Locate the cell with the specified text and output its (X, Y) center coordinate. 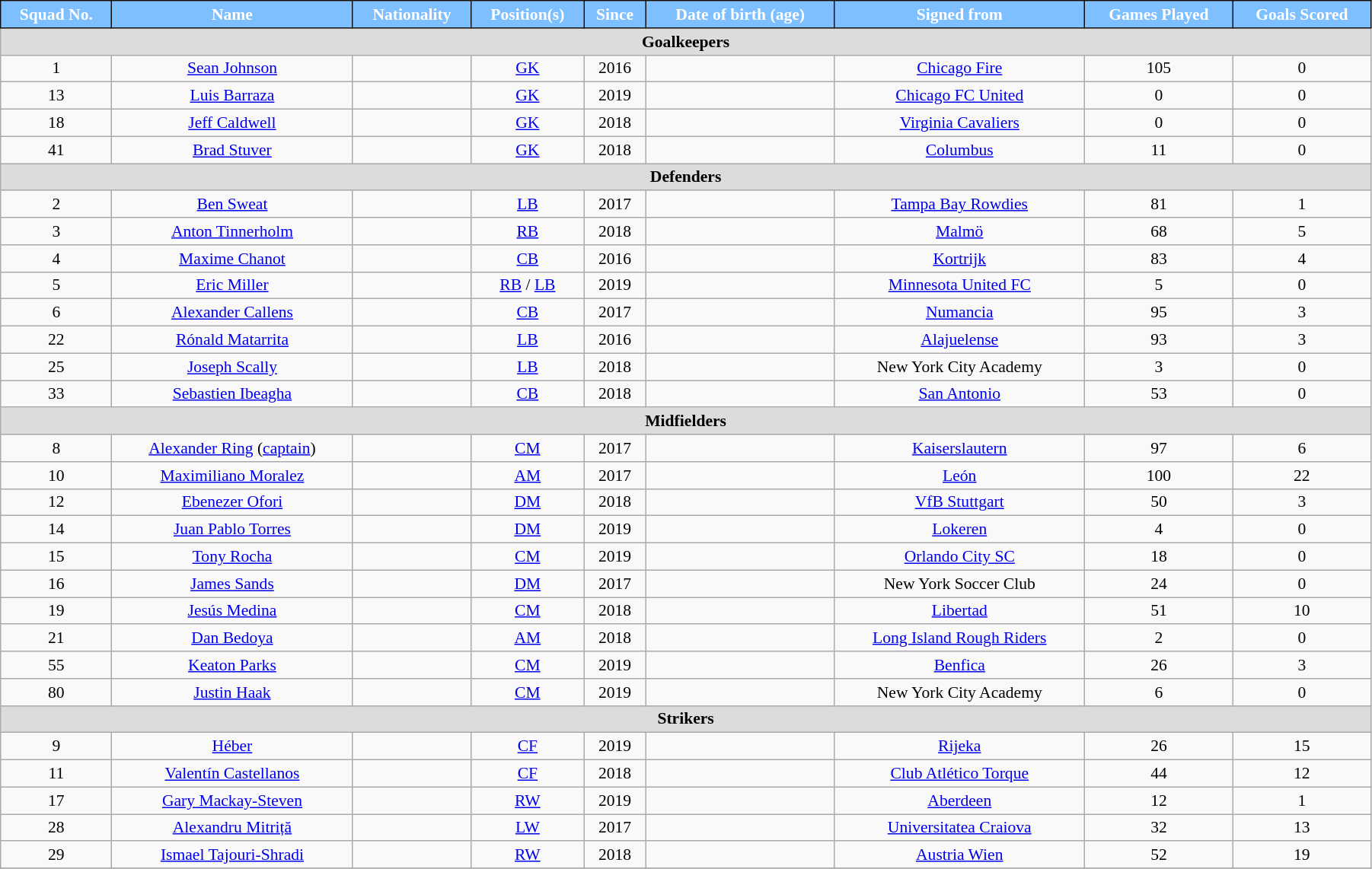
Numancia (959, 313)
14 (56, 530)
95 (1159, 313)
Columbus (959, 150)
James Sands (232, 584)
33 (56, 394)
Anton Tinnerholm (232, 231)
Dan Bedoya (232, 638)
Eric Miller (232, 285)
Gary Mackay-Steven (232, 801)
53 (1159, 394)
Alexandru Mitriță (232, 828)
80 (56, 692)
Benfica (959, 665)
21 (56, 638)
Jesús Medina (232, 611)
Position(s) (528, 14)
Nationality (412, 14)
44 (1159, 774)
Alajuelense (959, 340)
52 (1159, 855)
León (959, 476)
Tampa Bay Rowdies (959, 205)
Sebastien Ibeagha (232, 394)
Ben Sweat (232, 205)
Maxime Chanot (232, 259)
Minnesota United FC (959, 285)
Midfielders (686, 422)
41 (56, 150)
51 (1159, 611)
Chicago Fire (959, 68)
17 (56, 801)
83 (1159, 259)
Strikers (686, 719)
Orlando City SC (959, 557)
Libertad (959, 611)
Jeff Caldwell (232, 123)
Goals Scored (1302, 14)
New York Soccer Club (959, 584)
Name (232, 14)
93 (1159, 340)
Long Island Rough Riders (959, 638)
Alexander Ring (captain) (232, 448)
Austria Wien (959, 855)
Tony Rocha (232, 557)
29 (56, 855)
Ismael Tajouri-Shradi (232, 855)
100 (1159, 476)
24 (1159, 584)
25 (56, 367)
8 (56, 448)
105 (1159, 68)
Games Played (1159, 14)
Club Atlético Torque (959, 774)
Goalkeepers (686, 42)
Since (615, 14)
Luis Barraza (232, 96)
Maximiliano Moralez (232, 476)
Virginia Cavaliers (959, 123)
Ebenezer Ofori (232, 502)
Brad Stuver (232, 150)
Joseph Scally (232, 367)
97 (1159, 448)
RB (528, 231)
Rónald Matarrita (232, 340)
55 (56, 665)
28 (56, 828)
Alexander Callens (232, 313)
VfB Stuttgart (959, 502)
Universitatea Craiova (959, 828)
Juan Pablo Torres (232, 530)
Kortrijk (959, 259)
Kaiserslautern (959, 448)
81 (1159, 205)
Malmö (959, 231)
Rijeka (959, 746)
Héber (232, 746)
Signed from (959, 14)
LW (528, 828)
Valentín Castellanos (232, 774)
Aberdeen (959, 801)
San Antonio (959, 394)
RB / LB (528, 285)
9 (56, 746)
Date of birth (age) (740, 14)
Justin Haak (232, 692)
Chicago FC United (959, 96)
Lokeren (959, 530)
32 (1159, 828)
Squad No. (56, 14)
Keaton Parks (232, 665)
Sean Johnson (232, 68)
Defenders (686, 177)
50 (1159, 502)
68 (1159, 231)
16 (56, 584)
